Return the [x, y] coordinate for the center point of the cell that contains the specified text.  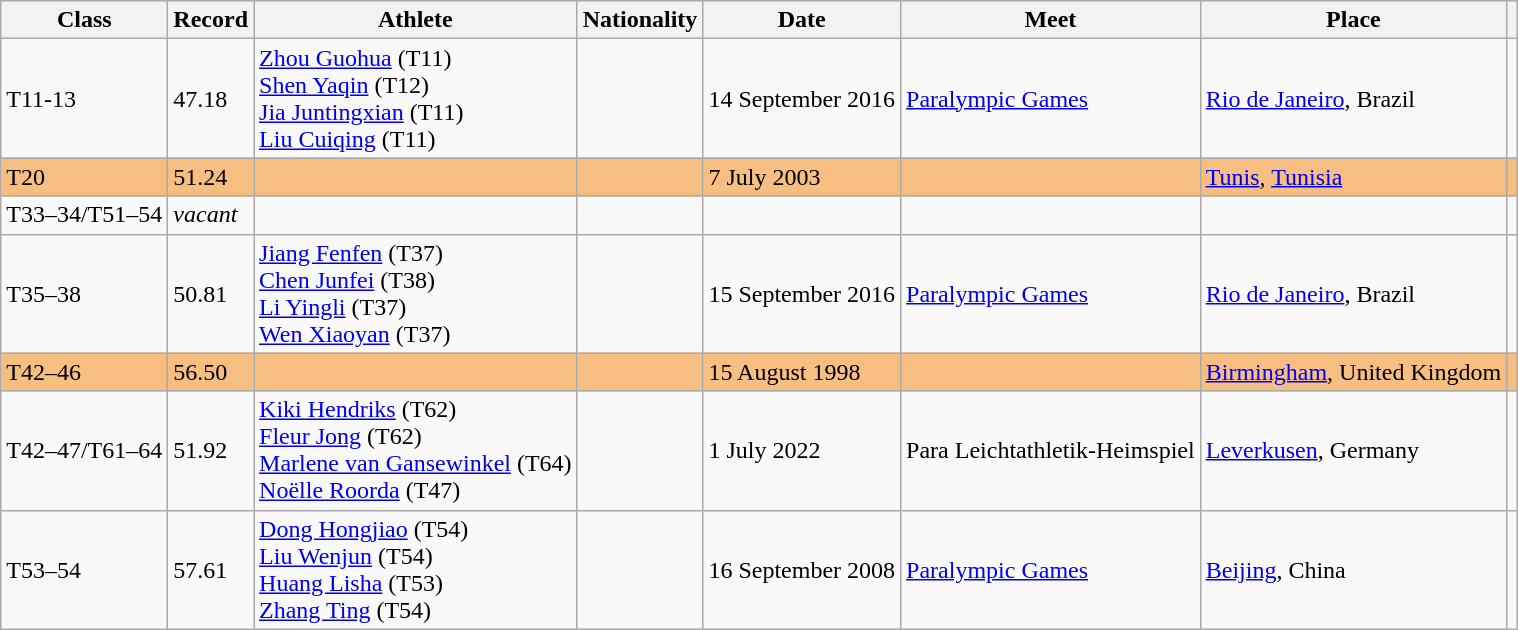
Beijing, China [1353, 570]
Class [84, 20]
1 July 2022 [802, 450]
Meet [1051, 20]
15 August 1998 [802, 372]
Dong Hongjiao (T54)Liu Wenjun (T54)Huang Lisha (T53)Zhang Ting (T54) [416, 570]
T53–54 [84, 570]
vacant [211, 215]
14 September 2016 [802, 98]
T35–38 [84, 294]
16 September 2008 [802, 570]
56.50 [211, 372]
Zhou Guohua (T11)Shen Yaqin (T12)Jia Juntingxian (T11)Liu Cuiqing (T11) [416, 98]
T42–47/T61–64 [84, 450]
15 September 2016 [802, 294]
Leverkusen, Germany [1353, 450]
57.61 [211, 570]
T42–46 [84, 372]
Kiki Hendriks (T62)Fleur Jong (T62)Marlene van Gansewinkel (T64)Noëlle Roorda (T47) [416, 450]
47.18 [211, 98]
Date [802, 20]
Para Leichtathletik-Heimspiel [1051, 450]
Tunis, Tunisia [1353, 177]
T11-13 [84, 98]
50.81 [211, 294]
7 July 2003 [802, 177]
Athlete [416, 20]
T20 [84, 177]
51.24 [211, 177]
Nationality [640, 20]
Record [211, 20]
Place [1353, 20]
Jiang Fenfen (T37)Chen Junfei (T38)Li Yingli (T37)Wen Xiaoyan (T37) [416, 294]
Birmingham, United Kingdom [1353, 372]
51.92 [211, 450]
T33–34/T51–54 [84, 215]
